From the cell containing the given text, extract its center point as [x, y] coordinate. 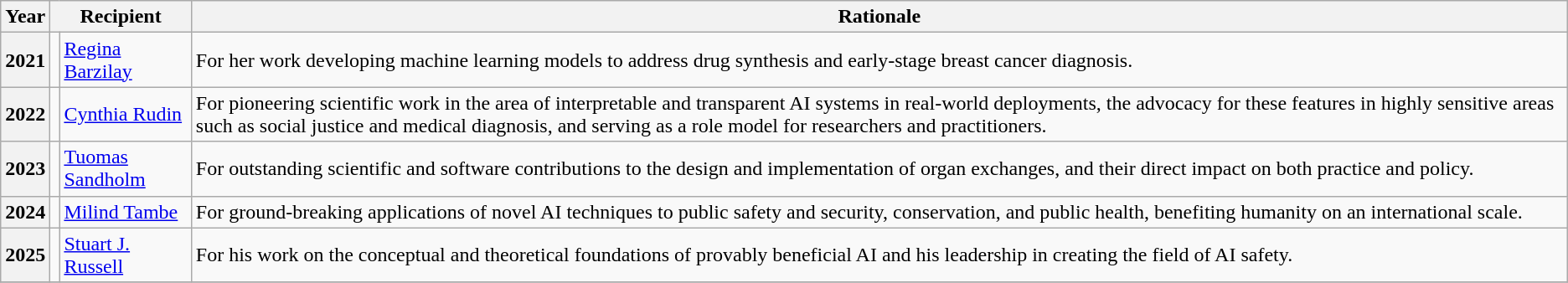
Year [25, 17]
2023 [25, 169]
2021 [25, 60]
Regina Barzilay [126, 60]
Recipient [121, 17]
2024 [25, 212]
Stuart J. Russell [126, 255]
Milind Tambe [126, 212]
2022 [25, 114]
For his work on the conceptual and theoretical foundations of provably beneficial AI and his leadership in creating the field of AI safety. [879, 255]
Cynthia Rudin [126, 114]
2025 [25, 255]
Tuomas Sandholm [126, 169]
Rationale [879, 17]
For her work developing machine learning models to address drug synthesis and early-stage breast cancer diagnosis. [879, 60]
